Capture the cell that displays the provided text and extract its [X, Y] central coordinate. 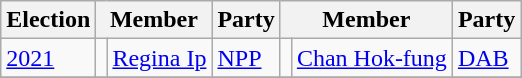
Regina Ip [160, 58]
2021 [48, 58]
Election [48, 20]
NPP [246, 58]
DAB [486, 58]
Chan Hok-fung [372, 58]
